From the cell containing the given text, extract its center point as (X, Y) coordinate. 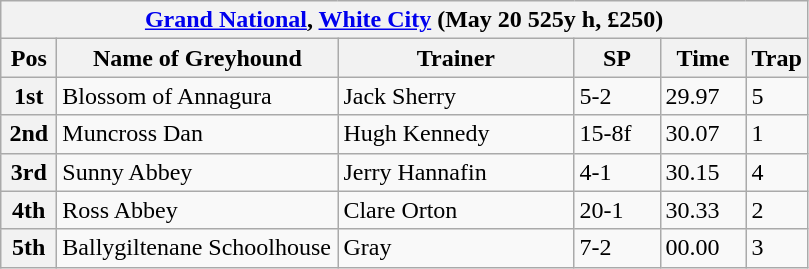
5-2 (617, 96)
Blossom of Annagura (198, 96)
Ballygiltenane Schoolhouse (198, 248)
Muncross Dan (198, 134)
20-1 (617, 210)
4-1 (617, 172)
30.33 (703, 210)
Trap (776, 58)
2nd (29, 134)
Grand National, White City (May 20 525y h, £250) (404, 20)
4th (29, 210)
2 (776, 210)
SP (617, 58)
3 (776, 248)
Jerry Hannafin (456, 172)
29.97 (703, 96)
1 (776, 134)
Time (703, 58)
3rd (29, 172)
7-2 (617, 248)
Jack Sherry (456, 96)
Sunny Abbey (198, 172)
Gray (456, 248)
Trainer (456, 58)
Name of Greyhound (198, 58)
15-8f (617, 134)
30.07 (703, 134)
Hugh Kennedy (456, 134)
5th (29, 248)
1st (29, 96)
00.00 (703, 248)
5 (776, 96)
30.15 (703, 172)
Ross Abbey (198, 210)
Pos (29, 58)
4 (776, 172)
Clare Orton (456, 210)
